Determine the (x, y) coordinate at the center of the cell enclosing the given text.  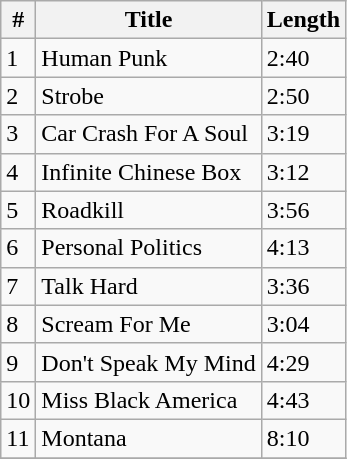
Don't Speak My Mind (148, 362)
# (18, 20)
Car Crash For A Soul (148, 134)
3:12 (303, 172)
10 (18, 400)
Human Punk (148, 58)
3:19 (303, 134)
7 (18, 286)
4:29 (303, 362)
Personal Politics (148, 248)
Infinite Chinese Box (148, 172)
Strobe (148, 96)
Talk Hard (148, 286)
3:04 (303, 324)
4:43 (303, 400)
9 (18, 362)
2:50 (303, 96)
3:56 (303, 210)
6 (18, 248)
4 (18, 172)
8 (18, 324)
Scream For Me (148, 324)
Miss Black America (148, 400)
1 (18, 58)
2:40 (303, 58)
Montana (148, 438)
4:13 (303, 248)
5 (18, 210)
8:10 (303, 438)
11 (18, 438)
Length (303, 20)
3 (18, 134)
Roadkill (148, 210)
3:36 (303, 286)
Title (148, 20)
2 (18, 96)
